Provide the (X, Y) coordinate of the cell's center where the given text is located.  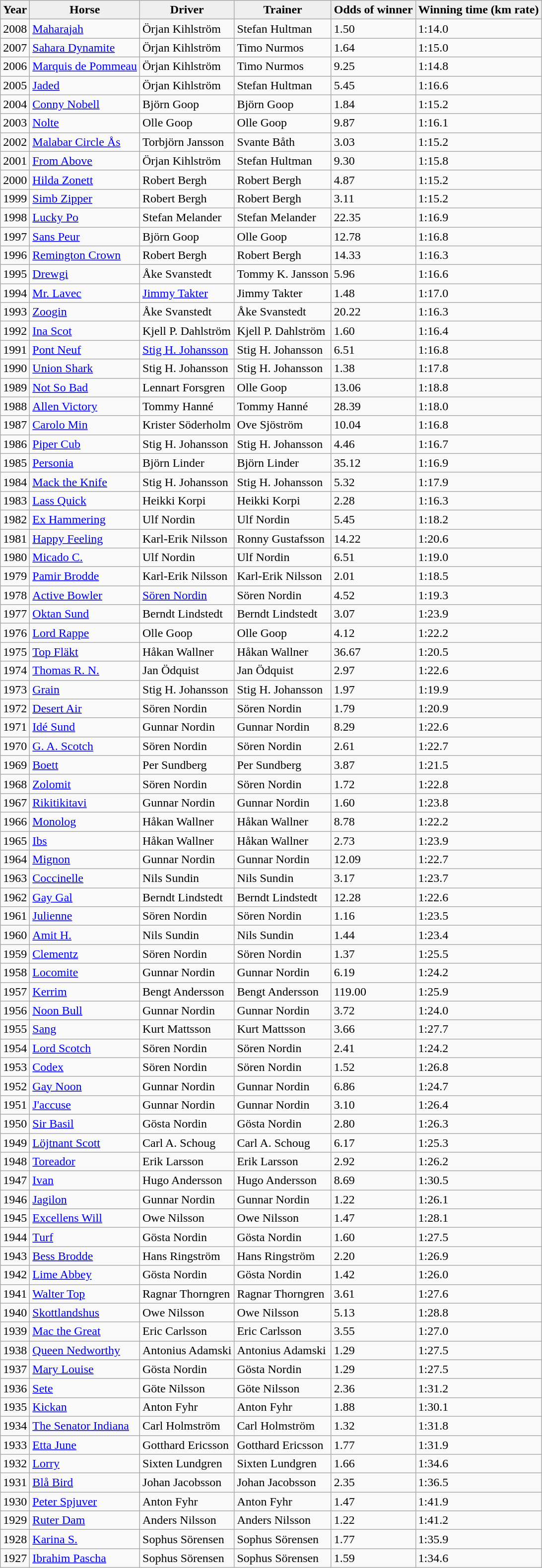
Boett (85, 765)
3.61 (373, 1294)
1:20.9 (478, 708)
1:23.4 (478, 935)
1988 (15, 406)
1997 (15, 237)
1964 (15, 860)
1943 (15, 1256)
Hilda Zonett (85, 180)
Krister Söderholm (187, 425)
1941 (15, 1294)
Odds of winner (373, 10)
5.32 (373, 482)
1979 (15, 576)
Idé Sund (85, 727)
1974 (15, 671)
1938 (15, 1350)
From Above (85, 161)
1.97 (373, 690)
2002 (15, 142)
1:31.9 (478, 1445)
2001 (15, 161)
Rikitikitavi (85, 803)
Top Fläkt (85, 652)
2.97 (373, 671)
2007 (15, 48)
6.86 (373, 1086)
1980 (15, 558)
1.44 (373, 935)
1971 (15, 727)
Julienne (85, 916)
Pamir Brodde (85, 576)
1:36.5 (478, 1483)
12.09 (373, 860)
1:22.8 (478, 784)
8.29 (373, 727)
1944 (15, 1237)
1957 (15, 992)
1945 (15, 1218)
1960 (15, 935)
Ina Scot (85, 331)
1.64 (373, 48)
Ivan (85, 1181)
Zoogin (85, 312)
2006 (15, 66)
8.69 (373, 1181)
Bess Brodde (85, 1256)
Not So Bad (85, 387)
1:26.2 (478, 1162)
2.20 (373, 1256)
13.06 (373, 387)
1947 (15, 1181)
2.36 (373, 1388)
1991 (15, 350)
4.46 (373, 444)
1:25.5 (478, 954)
Allen Victory (85, 406)
Codex (85, 1067)
Turf (85, 1237)
Lass Quick (85, 501)
1932 (15, 1464)
Jagilon (85, 1199)
35.12 (373, 463)
2.28 (373, 501)
1967 (15, 803)
1929 (15, 1520)
1995 (15, 274)
1:27.6 (478, 1294)
2004 (15, 104)
1.84 (373, 104)
1.66 (373, 1464)
1:26.4 (478, 1105)
1993 (15, 312)
1:14.0 (478, 29)
Sete (85, 1388)
1.50 (373, 29)
Mary Louise (85, 1369)
1:19.3 (478, 595)
1986 (15, 444)
1952 (15, 1086)
Sang (85, 1029)
1937 (15, 1369)
Tommy K. Jansson (283, 274)
Union Shark (85, 369)
1961 (15, 916)
1934 (15, 1426)
Driver (187, 10)
Personia (85, 463)
The Senator Indiana (85, 1426)
Trainer (283, 10)
1:27.7 (478, 1029)
1984 (15, 482)
Desert Air (85, 708)
Gay Noon (85, 1086)
Kickan (85, 1407)
Jaded (85, 85)
1.52 (373, 1067)
9.87 (373, 123)
2.61 (373, 746)
20.22 (373, 312)
1:19.0 (478, 558)
1946 (15, 1199)
1927 (15, 1558)
1973 (15, 690)
1:15.0 (478, 48)
1:25.3 (478, 1142)
1982 (15, 519)
Sans Peur (85, 237)
1:19.9 (478, 690)
1.32 (373, 1426)
14.22 (373, 538)
Oktan Sund (85, 614)
3.11 (373, 198)
1987 (15, 425)
Drewgi (85, 274)
5.13 (373, 1313)
1:16.4 (478, 331)
Thomas R. N. (85, 671)
Lord Rappe (85, 633)
Blå Bird (85, 1483)
1996 (15, 255)
Löjtnant Scott (85, 1142)
1958 (15, 973)
3.87 (373, 765)
Karina S. (85, 1539)
1.88 (373, 1407)
Lime Abbey (85, 1275)
1:18.2 (478, 519)
Grain (85, 690)
1948 (15, 1162)
1949 (15, 1142)
14.33 (373, 255)
Mac the Great (85, 1331)
Lucky Po (85, 217)
1933 (15, 1445)
Lord Scotch (85, 1048)
Monolog (85, 821)
Micado C. (85, 558)
Mignon (85, 860)
1950 (15, 1124)
1:21.5 (478, 765)
6.19 (373, 973)
1994 (15, 293)
3.55 (373, 1331)
1976 (15, 633)
2.01 (373, 576)
Locomite (85, 973)
Clementz (85, 954)
1.72 (373, 784)
1939 (15, 1331)
Simb Zipper (85, 198)
1:16.7 (478, 444)
5.96 (373, 274)
Svante Båth (283, 142)
9.30 (373, 161)
Etta June (85, 1445)
G. A. Scotch (85, 746)
1:24.0 (478, 1010)
1936 (15, 1388)
3.66 (373, 1029)
1969 (15, 765)
1:26.3 (478, 1124)
4.87 (373, 180)
1:17.0 (478, 293)
1:35.9 (478, 1539)
1:18.8 (478, 387)
Gay Gal (85, 897)
Excellens Will (85, 1218)
1985 (15, 463)
3.07 (373, 614)
Walter Top (85, 1294)
1968 (15, 784)
1977 (15, 614)
Marquis de Pommeau (85, 66)
Queen Nedworthy (85, 1350)
Pont Neuf (85, 350)
1:25.9 (478, 992)
1:17.8 (478, 369)
Toreador (85, 1162)
1931 (15, 1483)
1:30.5 (478, 1181)
1:31.2 (478, 1388)
Ibs (85, 841)
1930 (15, 1502)
12.78 (373, 237)
Ove Sjöström (283, 425)
2.73 (373, 841)
1940 (15, 1313)
1:31.8 (478, 1426)
6.17 (373, 1142)
1:28.8 (478, 1313)
1989 (15, 387)
1:16.1 (478, 123)
4.12 (373, 633)
1:26.1 (478, 1199)
1:15.8 (478, 161)
Ronny Gustafsson (283, 538)
Coccinelle (85, 878)
Zolomit (85, 784)
1:24.7 (478, 1086)
1966 (15, 821)
1978 (15, 595)
1:26.8 (478, 1067)
1963 (15, 878)
1959 (15, 954)
Mack the Knife (85, 482)
1.48 (373, 293)
1:17.9 (478, 482)
119.00 (373, 992)
1962 (15, 897)
3.03 (373, 142)
3.72 (373, 1010)
1956 (15, 1010)
2.92 (373, 1162)
1955 (15, 1029)
Piper Cub (85, 444)
22.35 (373, 217)
Nolte (85, 123)
1.59 (373, 1558)
1954 (15, 1048)
1998 (15, 217)
Kerrim (85, 992)
Malabar Circle Ås (85, 142)
1.79 (373, 708)
4.52 (373, 595)
1965 (15, 841)
1953 (15, 1067)
3.10 (373, 1105)
2003 (15, 123)
1.42 (373, 1275)
2.35 (373, 1483)
Maharajah (85, 29)
10.04 (373, 425)
1970 (15, 746)
1.37 (373, 954)
1:23.8 (478, 803)
1.38 (373, 369)
1:30.1 (478, 1407)
Peter Spjuver (85, 1502)
1:20.6 (478, 538)
1:14.8 (478, 66)
12.28 (373, 897)
3.17 (373, 878)
J'accuse (85, 1105)
1:27.0 (478, 1331)
1972 (15, 708)
1942 (15, 1275)
1:23.5 (478, 916)
Carolo Min (85, 425)
Skottlandshus (85, 1313)
1951 (15, 1105)
Lennart Forsgren (187, 387)
Conny Nobell (85, 104)
2.41 (373, 1048)
Sir Basil (85, 1124)
Mr. Lavec (85, 293)
1:18.5 (478, 576)
1:41.2 (478, 1520)
1992 (15, 331)
Amit H. (85, 935)
Active Bowler (85, 595)
Remington Crown (85, 255)
Ruter Dam (85, 1520)
1:26.0 (478, 1275)
1981 (15, 538)
1999 (15, 198)
1:23.7 (478, 878)
1:18.0 (478, 406)
28.39 (373, 406)
1:41.9 (478, 1502)
Torbjörn Jansson (187, 142)
2.80 (373, 1124)
1928 (15, 1539)
1:26.9 (478, 1256)
2008 (15, 29)
1983 (15, 501)
Ibrahim Pascha (85, 1558)
Lorry (85, 1464)
9.25 (373, 66)
Happy Feeling (85, 538)
Noon Bull (85, 1010)
Winning time (km rate) (478, 10)
Horse (85, 10)
2005 (15, 85)
1:20.5 (478, 652)
1935 (15, 1407)
Ex Hammering (85, 519)
1.16 (373, 916)
1:28.1 (478, 1218)
8.78 (373, 821)
36.67 (373, 652)
Year (15, 10)
Sahara Dynamite (85, 48)
2000 (15, 180)
1975 (15, 652)
1990 (15, 369)
